Determine the (X, Y) coordinate at the center of the cell enclosing the given text.  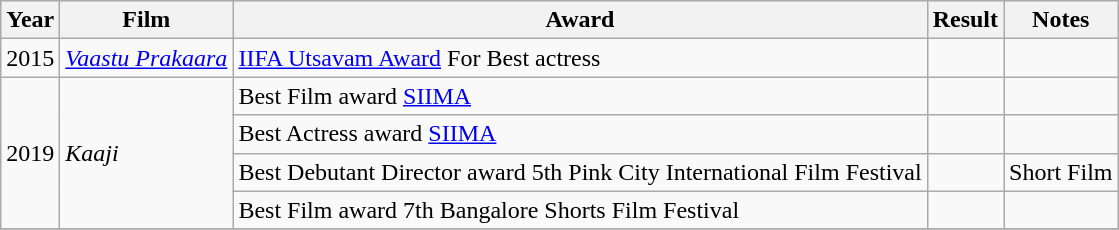
Short Film (1061, 172)
IIFA Utsavam Award For Best actress (580, 58)
Best Debutant Director award 5th Pink City International Film Festival (580, 172)
Best Film award 7th Bangalore Shorts Film Festival (580, 210)
Award (580, 20)
Notes (1061, 20)
2019 (30, 153)
Best Film award SIIMA (580, 96)
Film (146, 20)
Result (965, 20)
Vaastu Prakaara (146, 58)
Best Actress award SIIMA (580, 134)
Kaaji (146, 153)
Year (30, 20)
2015 (30, 58)
